Return the [x, y] coordinate for the center point of the cell that contains the specified text.  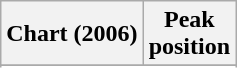
Peakposition [189, 34]
Chart (2006) [72, 34]
